Return [X, Y] of the center of cell containing provided text 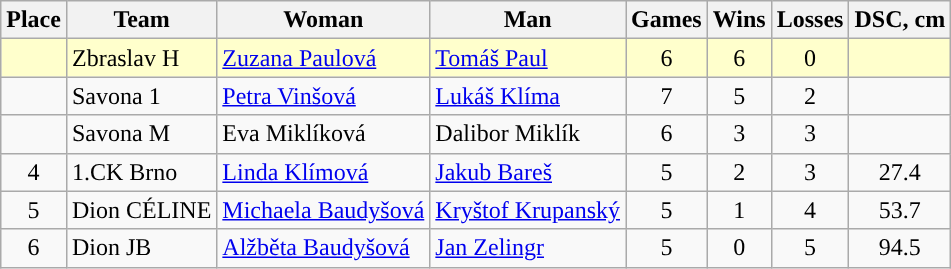
Savona 1 [141, 96]
Savona M [141, 134]
Dalibor Miklík [528, 134]
Alžběta Baudyšová [324, 248]
Linda Klímová [324, 172]
Kryštof Krupanský [528, 210]
Zbraslav H [141, 58]
Dion JB [141, 248]
Dion CÉLINE [141, 210]
Losses [810, 20]
DSC, cm [900, 20]
Petra Vinšová [324, 96]
Team [141, 20]
Games [667, 20]
27.4 [900, 172]
1.CK Brno [141, 172]
Zuzana Paulová [324, 58]
Tomáš Paul [528, 58]
Woman [324, 20]
7 [667, 96]
94.5 [900, 248]
Eva Miklíková [324, 134]
Man [528, 20]
53.7 [900, 210]
Lukáš Klíma [528, 96]
1 [739, 210]
Jan Zelingr [528, 248]
Wins [739, 20]
Michaela Baudyšová [324, 210]
Jakub Bareš [528, 172]
Place [34, 20]
